Determine the [x, y] coordinate at the center of the cell enclosing the given text.  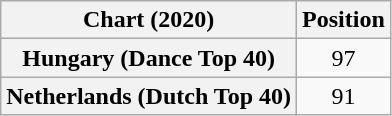
Netherlands (Dutch Top 40) [149, 96]
Hungary (Dance Top 40) [149, 58]
Position [344, 20]
Chart (2020) [149, 20]
97 [344, 58]
91 [344, 96]
